Identify which cell holds the provided text, then report its (X, Y) central coordinate. 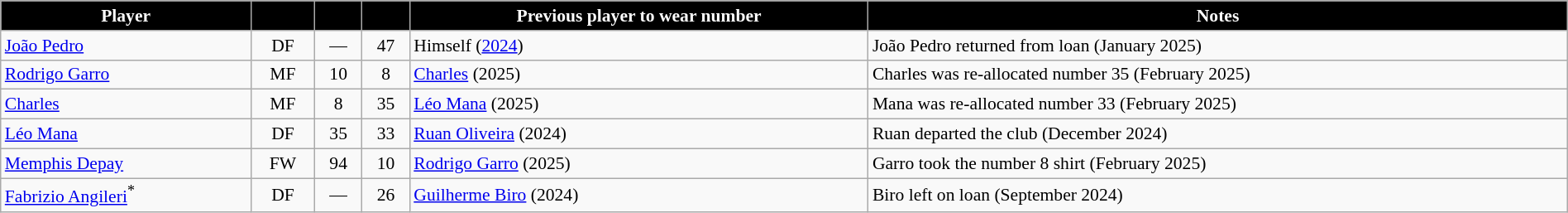
Charles (126, 104)
Memphis Depay (126, 163)
Mana was re-allocated number 33 (February 2025) (1217, 104)
33 (385, 134)
Léo Mana (126, 134)
Rodrigo Garro (2025) (638, 163)
Garro took the number 8 shirt (February 2025) (1217, 163)
Previous player to wear number (638, 16)
Ruan Oliveira (2024) (638, 134)
FW (283, 163)
Fabrizio Angileri* (126, 196)
47 (385, 46)
Rodrigo Garro (126, 75)
Léo Mana (2025) (638, 104)
Charles (2025) (638, 75)
26 (385, 196)
Guilherme Biro (2024) (638, 196)
Player (126, 16)
Biro left on loan (September 2024) (1217, 196)
Ruan departed the club (December 2024) (1217, 134)
Notes (1217, 16)
Himself (2024) (638, 46)
Charles was re-allocated number 35 (February 2025) (1217, 75)
João Pedro (126, 46)
João Pedro returned from loan (January 2025) (1217, 46)
94 (337, 163)
